Detect which cell encompasses the target text, then output its (X, Y) center coordinate. 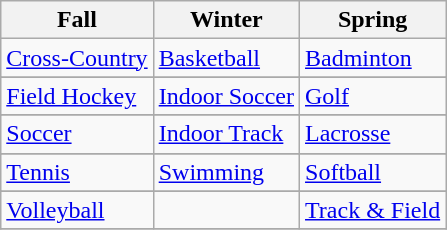
Winter (226, 20)
Golf (373, 96)
Basketball (226, 58)
Volleyball (77, 210)
Badminton (373, 58)
Spring (373, 20)
Lacrosse (373, 134)
Indoor Track (226, 134)
Swimming (226, 172)
Soccer (77, 134)
Cross-Country (77, 58)
Field Hockey (77, 96)
Tennis (77, 172)
Indoor Soccer (226, 96)
Softball (373, 172)
Fall (77, 20)
Track & Field (373, 210)
